From the cell containing the given text, extract its center point as (X, Y) coordinate. 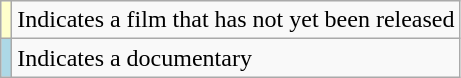
Indicates a film that has not yet been released (236, 20)
Indicates a documentary (236, 58)
